Determine the [x, y] coordinate at the center of the cell enclosing the given text.  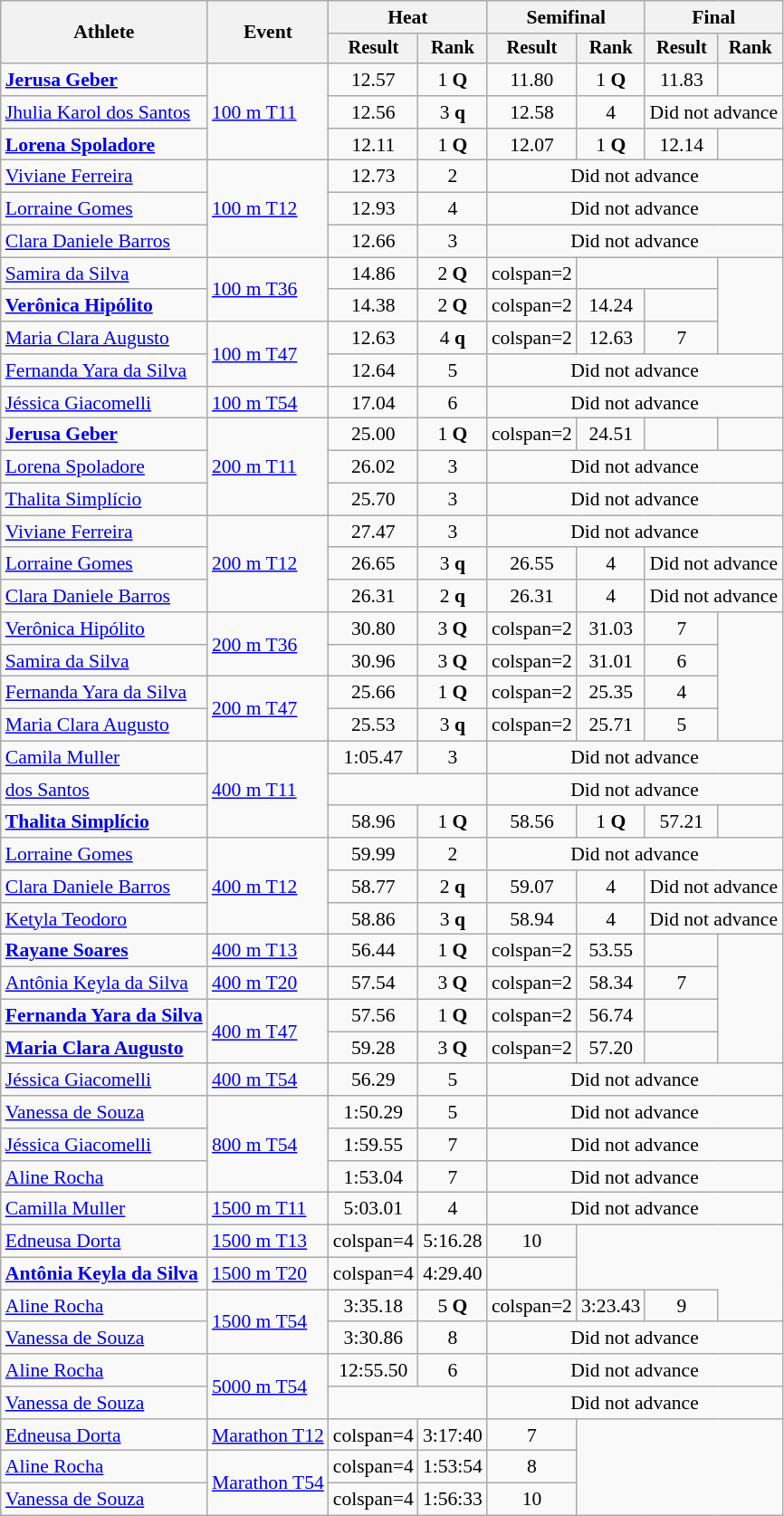
14.24 [610, 306]
58.34 [610, 983]
31.01 [610, 661]
59.28 [373, 1048]
1500 m T54 [268, 1322]
400 m T47 [268, 1032]
200 m T11 [268, 467]
Semifinal [567, 17]
Marathon T12 [268, 1435]
1:53:54 [453, 1467]
400 m T20 [268, 983]
26.65 [373, 564]
400 m T13 [268, 951]
1:53.04 [373, 1177]
100 m T54 [268, 403]
56.29 [373, 1080]
12.56 [373, 112]
31.03 [610, 628]
5:16.28 [453, 1242]
100 m T36 [268, 290]
56.44 [373, 951]
12.58 [532, 112]
3:17:40 [453, 1435]
1500 m T20 [268, 1274]
58.96 [373, 822]
100 m T12 [268, 208]
25.71 [610, 725]
58.94 [532, 919]
100 m T11 [268, 112]
12:55.50 [373, 1370]
12.64 [373, 370]
4:29.40 [453, 1274]
Rayane Soares [104, 951]
14.38 [373, 306]
11.83 [681, 80]
57.56 [373, 1016]
12.07 [532, 145]
800 m T54 [268, 1145]
5:03.01 [373, 1209]
25.66 [373, 693]
59.07 [532, 887]
30.80 [373, 628]
200 m T47 [268, 708]
9 [681, 1306]
Jhulia Karol dos Santos [104, 112]
25.53 [373, 725]
59.99 [373, 854]
200 m T36 [268, 645]
Camila Muller [104, 758]
Ketyla Teodoro [104, 919]
3:35.18 [373, 1306]
58.86 [373, 919]
58.56 [532, 822]
26.55 [532, 564]
25.00 [373, 435]
27.47 [373, 532]
25.70 [373, 500]
400 m T12 [268, 886]
dos Santos [104, 790]
100 m T47 [268, 353]
12.73 [373, 177]
3:30.86 [373, 1338]
12.11 [373, 145]
25.35 [610, 693]
17.04 [373, 403]
30.96 [373, 661]
14.86 [373, 273]
Event [268, 33]
Final [713, 17]
26.02 [373, 467]
1:05.47 [373, 758]
400 m T11 [268, 790]
1500 m T13 [268, 1242]
Camilla Muller [104, 1209]
12.93 [373, 209]
1:59.55 [373, 1145]
12.57 [373, 80]
57.20 [610, 1048]
400 m T54 [268, 1080]
1:56:33 [453, 1500]
Athlete [104, 33]
56.74 [610, 1016]
5 Q [453, 1306]
4 q [453, 338]
1:50.29 [373, 1112]
5000 m T54 [268, 1386]
11.80 [532, 80]
Marathon T54 [268, 1483]
57.21 [681, 822]
53.55 [610, 951]
57.54 [373, 983]
24.51 [610, 435]
1500 m T11 [268, 1209]
3:23.43 [610, 1306]
12.66 [373, 242]
Heat [407, 17]
58.77 [373, 887]
12.14 [681, 145]
200 m T12 [268, 563]
